From the cell containing the given text, extract its center point as (X, Y) coordinate. 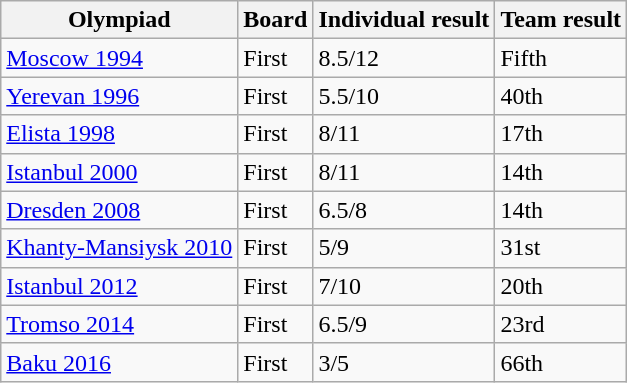
Istanbul 2000 (120, 172)
Khanty-Mansiysk 2010 (120, 248)
Team result (561, 20)
20th (561, 286)
3/5 (404, 362)
Olympiad (120, 20)
Fifth (561, 58)
Individual result (404, 20)
Yerevan 1996 (120, 96)
Baku 2016 (120, 362)
23rd (561, 324)
Istanbul 2012 (120, 286)
Tromso 2014 (120, 324)
66th (561, 362)
Board (276, 20)
6.5/9 (404, 324)
31st (561, 248)
Elista 1998 (120, 134)
Moscow 1994 (120, 58)
5.5/10 (404, 96)
8.5/12 (404, 58)
17th (561, 134)
7/10 (404, 286)
5/9 (404, 248)
6.5/8 (404, 210)
40th (561, 96)
Dresden 2008 (120, 210)
